Locate the cell with the specified text and output its [X, Y] center coordinate. 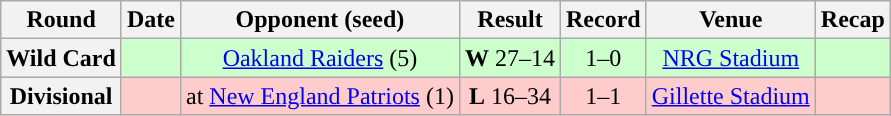
Oakland Raiders (5) [320, 58]
at New England Patriots (1) [320, 96]
Date [150, 20]
W 27–14 [510, 58]
L 16–34 [510, 96]
Opponent (seed) [320, 20]
Result [510, 20]
Venue [730, 20]
Wild Card [62, 58]
Round [62, 20]
Record [604, 20]
Gillette Stadium [730, 96]
1–0 [604, 58]
Recap [852, 20]
NRG Stadium [730, 58]
1–1 [604, 96]
Divisional [62, 96]
